Return (X, Y) of the center of cell containing provided text 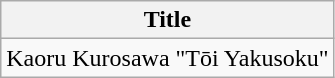
Title (168, 20)
Kaoru Kurosawa "Tōi Yakusoku" (168, 58)
